Provide the [x, y] coordinate of the cell's center where the given text is located.  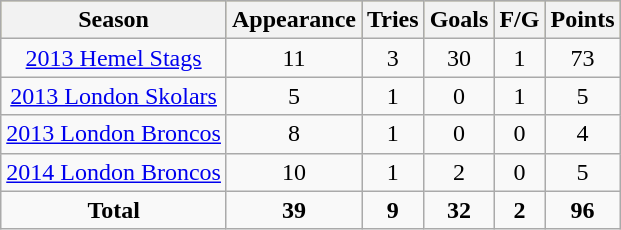
2013 Hemel Stags [114, 58]
39 [294, 210]
30 [459, 58]
4 [582, 134]
Tries [394, 20]
10 [294, 172]
73 [582, 58]
F/G [520, 20]
Total [114, 210]
2014 London Broncos [114, 172]
Season [114, 20]
11 [294, 58]
2013 London Broncos [114, 134]
Goals [459, 20]
Points [582, 20]
32 [459, 210]
Appearance [294, 20]
2013 London Skolars [114, 96]
9 [394, 210]
96 [582, 210]
8 [294, 134]
3 [394, 58]
